Return [X, Y] of the center of cell containing provided text 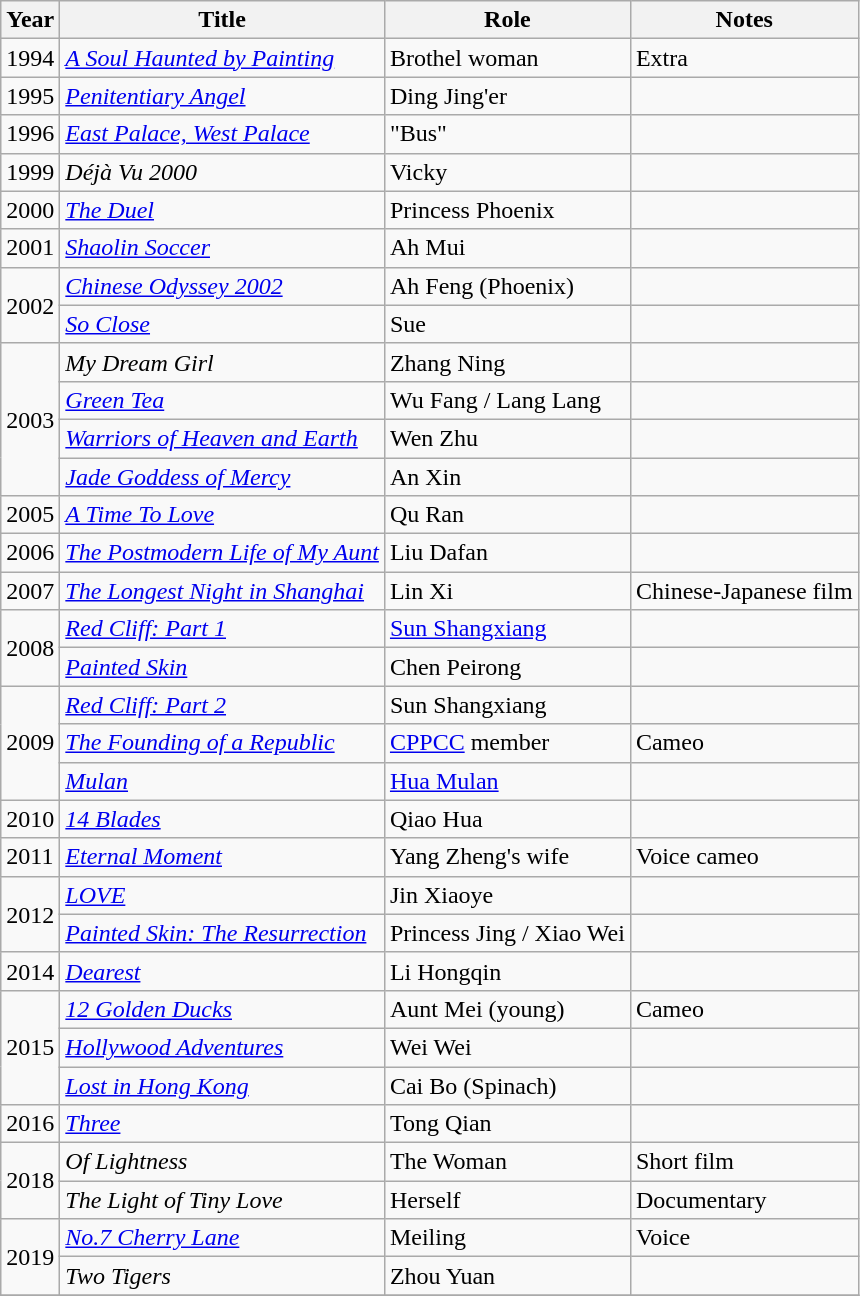
2003 [30, 419]
Chinese Odyssey 2002 [222, 286]
East Palace, West Palace [222, 134]
The Postmodern Life of My Aunt [222, 553]
So Close [222, 324]
2001 [30, 248]
Lin Xi [507, 591]
Qu Ran [507, 515]
Dearest [222, 971]
Ah Feng (Phoenix) [507, 286]
Title [222, 20]
My Dream Girl [222, 362]
Li Hongqin [507, 971]
2005 [30, 515]
Extra [744, 58]
Eternal Moment [222, 857]
2010 [30, 819]
2014 [30, 971]
Ah Mui [507, 248]
Meiling [507, 1238]
Hua Mulan [507, 781]
Chen Peirong [507, 667]
Painted Skin [222, 667]
Zhang Ning [507, 362]
1995 [30, 96]
2007 [30, 591]
Yang Zheng's wife [507, 857]
Green Tea [222, 400]
The Longest Night in Shanghai [222, 591]
1996 [30, 134]
2008 [30, 648]
Tong Qian [507, 1124]
Qiao Hua [507, 819]
Hollywood Adventures [222, 1047]
Wen Zhu [507, 438]
1994 [30, 58]
Penitentiary Angel [222, 96]
Voice [744, 1238]
CPPCC member [507, 743]
Aunt Mei (young) [507, 1009]
Princess Phoenix [507, 210]
Chinese-Japanese film [744, 591]
Two Tigers [222, 1276]
Three [222, 1124]
Vicky [507, 172]
2016 [30, 1124]
2009 [30, 743]
Shaolin Soccer [222, 248]
The Light of Tiny Love [222, 1200]
Documentary [744, 1200]
2006 [30, 553]
Wei Wei [507, 1047]
Liu Dafan [507, 553]
Jin Xiaoye [507, 895]
A Soul Haunted by Painting [222, 58]
1999 [30, 172]
Déjà Vu 2000 [222, 172]
Sue [507, 324]
Zhou Yuan [507, 1276]
14 Blades [222, 819]
2000 [30, 210]
2015 [30, 1047]
2018 [30, 1181]
Brothel woman [507, 58]
Mulan [222, 781]
Cai Bo (Spinach) [507, 1085]
A Time To Love [222, 515]
2002 [30, 305]
The Woman [507, 1162]
Wu Fang / Lang Lang [507, 400]
Role [507, 20]
LOVE [222, 895]
Painted Skin: The Resurrection [222, 933]
Jade Goddess of Mercy [222, 477]
The Duel [222, 210]
12 Golden Ducks [222, 1009]
Notes [744, 20]
Red Cliff: Part 2 [222, 705]
2012 [30, 914]
Short film [744, 1162]
No.7 Cherry Lane [222, 1238]
An Xin [507, 477]
Red Cliff: Part 1 [222, 629]
Lost in Hong Kong [222, 1085]
Of Lightness [222, 1162]
Year [30, 20]
Princess Jing / Xiao Wei [507, 933]
Herself [507, 1200]
"Bus" [507, 134]
The Founding of a Republic [222, 743]
2011 [30, 857]
Ding Jing'er [507, 96]
Warriors of Heaven and Earth [222, 438]
Voice cameo [744, 857]
2019 [30, 1257]
